Locate the cell with the specified text and output its [X, Y] center coordinate. 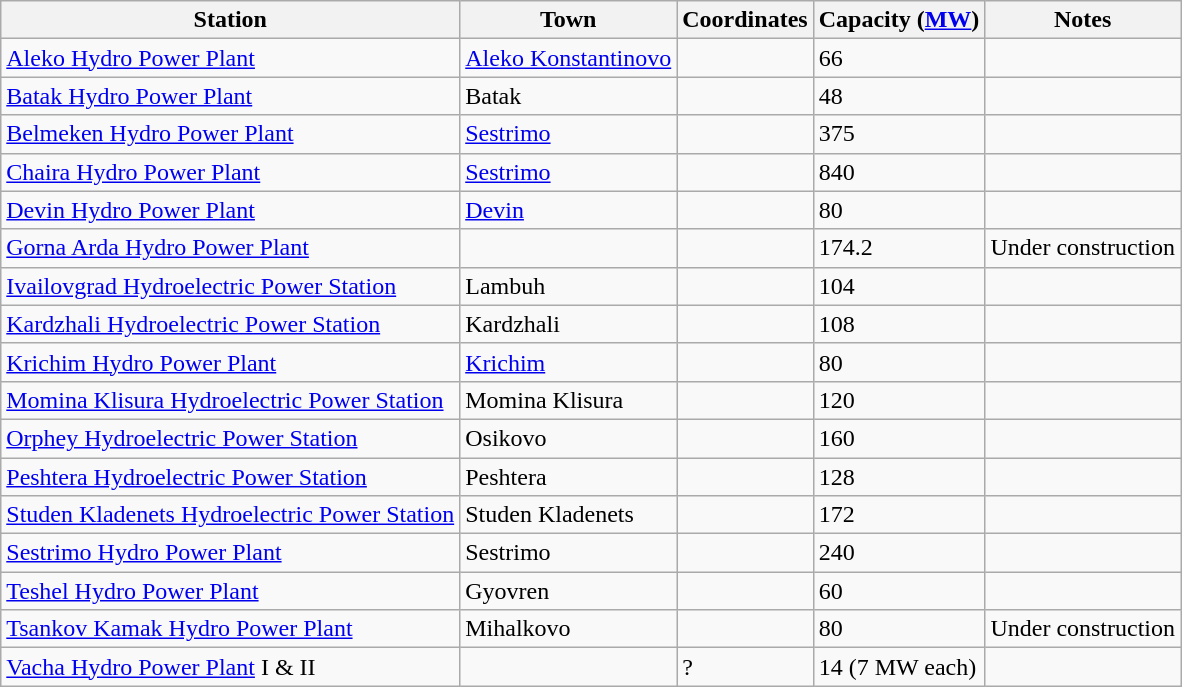
Kardzhali [568, 324]
Peshtera Hydroelectric Power Station [230, 477]
840 [899, 172]
66 [899, 58]
Teshel Hydro Power Plant [230, 591]
172 [899, 515]
Peshtera [568, 477]
Vacha Hydro Power Plant I & II [230, 667]
Krichim Hydro Power Plant [230, 362]
Chaira Hydro Power Plant [230, 172]
Orphey Hydroelectric Power Station [230, 438]
Town [568, 20]
240 [899, 553]
Aleko Konstantinovo [568, 58]
375 [899, 134]
174.2 [899, 248]
Ivailovgrad Hydroelectric Power Station [230, 286]
160 [899, 438]
Belmeken Hydro Power Plant [230, 134]
120 [899, 400]
104 [899, 286]
48 [899, 96]
60 [899, 591]
Momina Klisura Hydroelectric Power Station [230, 400]
Aleko Hydro Power Plant [230, 58]
Studen Kladenets Hydroelectric Power Station [230, 515]
Coordinates [745, 20]
Gorna Arda Hydro Power Plant [230, 248]
Devin Hydro Power Plant [230, 210]
Devin [568, 210]
Batak [568, 96]
108 [899, 324]
128 [899, 477]
Mihalkovo [568, 629]
? [745, 667]
Lambuh [568, 286]
Batak Hydro Power Plant [230, 96]
Gyovren [568, 591]
Capacity (MW) [899, 20]
Krichim [568, 362]
Sestrimo Hydro Power Plant [230, 553]
Momina Klisura [568, 400]
Station [230, 20]
Notes [1083, 20]
Osikovo [568, 438]
Tsankov Kamak Hydro Power Plant [230, 629]
Kardzhali Hydroelectric Power Station [230, 324]
14 (7 MW each) [899, 667]
Studen Kladenets [568, 515]
